Find where the given text appears and provide that cell's center as (x, y) coordinate. 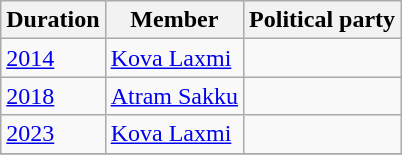
Member (174, 20)
2018 (53, 96)
2014 (53, 58)
Duration (53, 20)
Atram Sakku (174, 96)
Political party (322, 20)
2023 (53, 134)
